For the text-containing cell, return its midpoint in (X, Y) coordinate format. 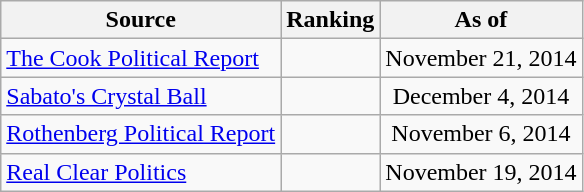
Real Clear Politics (141, 172)
Sabato's Crystal Ball (141, 96)
December 4, 2014 (481, 96)
Rothenberg Political Report (141, 134)
The Cook Political Report (141, 58)
November 19, 2014 (481, 172)
Ranking (330, 20)
November 21, 2014 (481, 58)
November 6, 2014 (481, 134)
Source (141, 20)
As of (481, 20)
